Determine the (X, Y) coordinate at the center of the cell enclosing the given text.  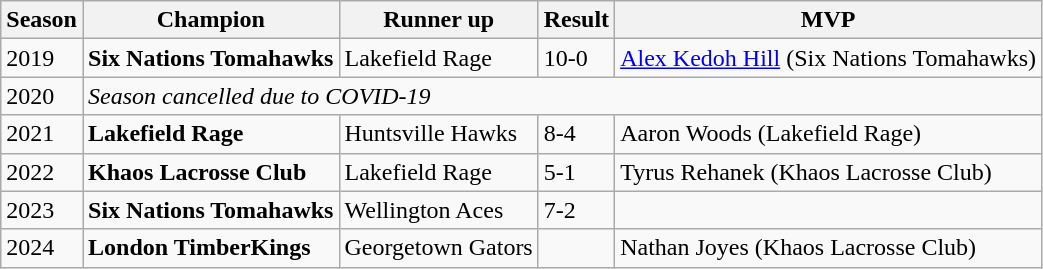
2019 (42, 58)
Wellington Aces (438, 210)
2023 (42, 210)
London TimberKings (210, 248)
Season cancelled due to COVID-19 (562, 96)
MVP (828, 20)
Nathan Joyes (Khaos Lacrosse Club) (828, 248)
Champion (210, 20)
8-4 (576, 134)
2020 (42, 96)
Georgetown Gators (438, 248)
2024 (42, 248)
Aaron Woods (Lakefield Rage) (828, 134)
2021 (42, 134)
10-0 (576, 58)
Khaos Lacrosse Club (210, 172)
5-1 (576, 172)
Season (42, 20)
Huntsville Hawks (438, 134)
7-2 (576, 210)
Result (576, 20)
Tyrus Rehanek (Khaos Lacrosse Club) (828, 172)
Runner up (438, 20)
Alex Kedoh Hill (Six Nations Tomahawks) (828, 58)
2022 (42, 172)
